Extract the (X, Y) coordinate from the center of the cell holding the provided text.  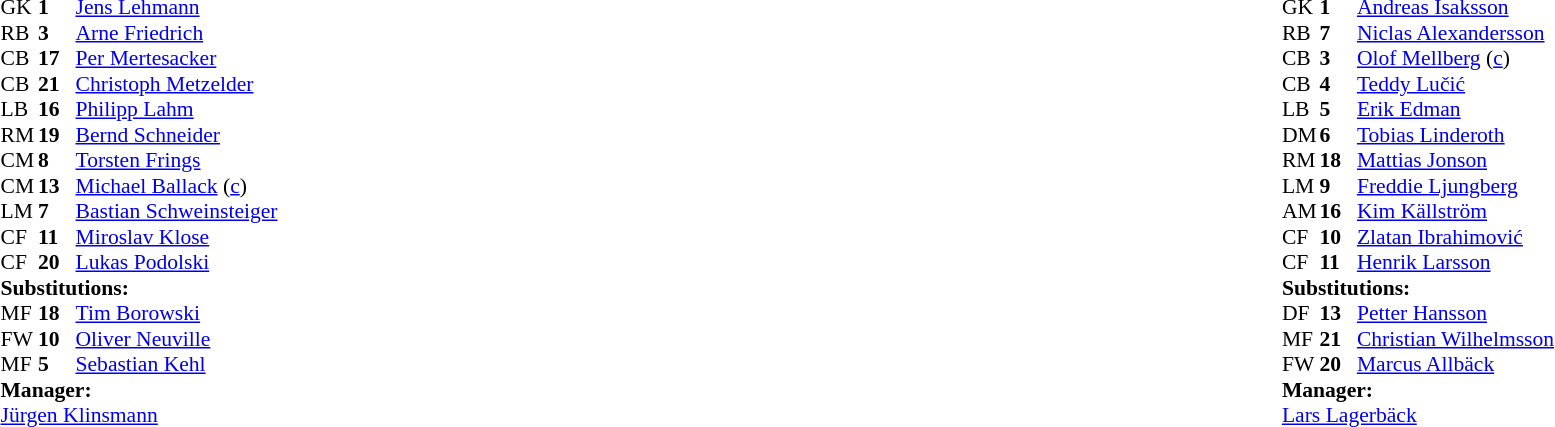
Tim Borowski (177, 313)
Erik Edman (1456, 109)
Arne Friedrich (177, 33)
Miroslav Klose (177, 237)
Freddie Ljungberg (1456, 186)
Michael Ballack (c) (177, 186)
Olof Mellberg (c) (1456, 59)
Lukas Podolski (177, 263)
Christoph Metzelder (177, 84)
Tobias Linderoth (1456, 135)
Torsten Frings (177, 161)
Mattias Jonson (1456, 161)
Bernd Schneider (177, 135)
Niclas Alexandersson (1456, 33)
Per Mertesacker (177, 59)
DM (1301, 135)
Bastian Schweinsteiger (177, 211)
17 (57, 59)
Henrik Larsson (1456, 263)
DF (1301, 313)
9 (1338, 186)
Kim Källström (1456, 211)
Petter Hansson (1456, 313)
8 (57, 161)
Oliver Neuville (177, 339)
19 (57, 135)
AM (1301, 211)
6 (1338, 135)
Zlatan Ibrahimović (1456, 237)
Philipp Lahm (177, 109)
Sebastian Kehl (177, 365)
4 (1338, 84)
Marcus Allbäck (1456, 365)
Teddy Lučić (1456, 84)
Christian Wilhelmsson (1456, 339)
